Find where the given text appears and provide that cell's center as (x, y) coordinate. 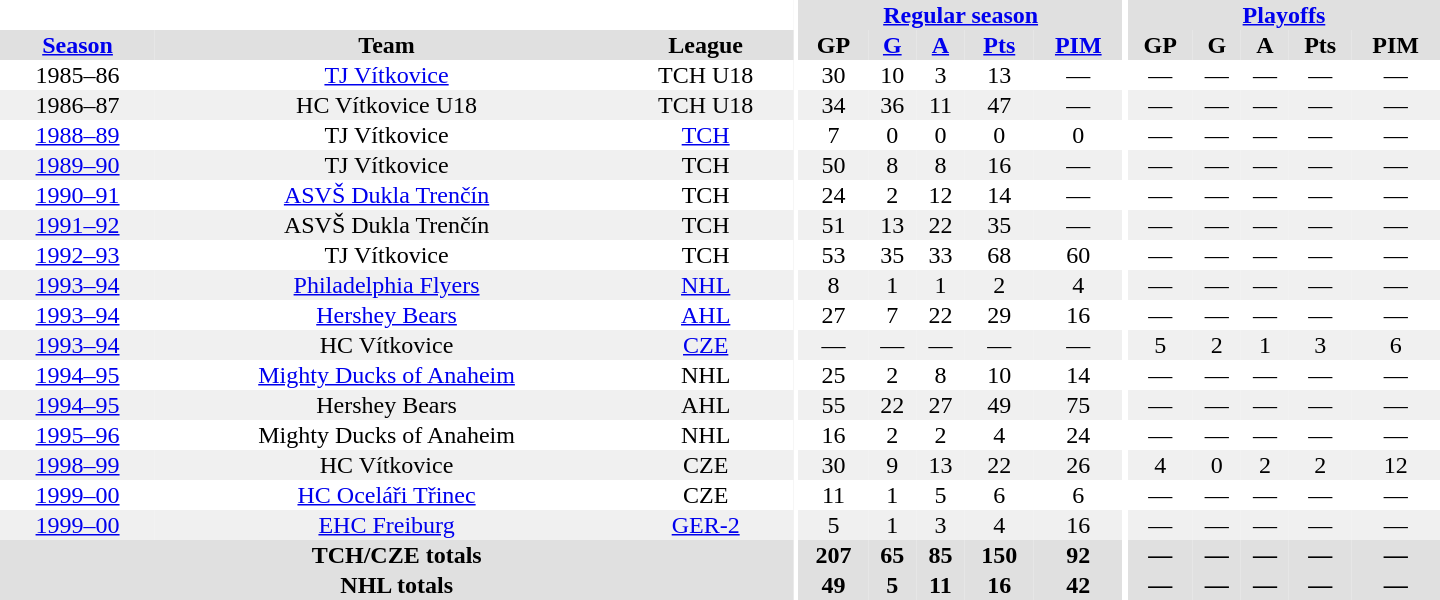
75 (1078, 405)
53 (834, 255)
60 (1078, 255)
1991–92 (78, 225)
51 (834, 225)
Team (386, 45)
42 (1078, 585)
207 (834, 555)
Philadelphia Flyers (386, 285)
1989–90 (78, 165)
50 (834, 165)
League (706, 45)
HC Oceláři Třinec (386, 495)
150 (999, 555)
85 (940, 555)
9 (892, 465)
GER-2 (706, 525)
29 (999, 315)
TCH/CZE totals (396, 555)
1988–89 (78, 135)
26 (1078, 465)
1990–91 (78, 195)
1998–99 (78, 465)
92 (1078, 555)
33 (940, 255)
Season (78, 45)
EHC Freiburg (386, 525)
34 (834, 105)
Regular season (961, 15)
HC Vítkovice U18 (386, 105)
1992–93 (78, 255)
NHL totals (396, 585)
55 (834, 405)
1986–87 (78, 105)
1985–86 (78, 75)
1995–96 (78, 435)
65 (892, 555)
Playoffs (1284, 15)
25 (834, 375)
36 (892, 105)
47 (999, 105)
68 (999, 255)
